Output the (x, y) coordinate of the center of the cell containing the given text.  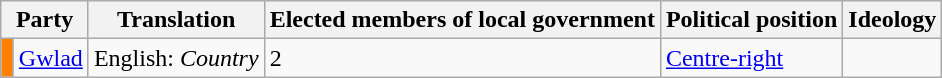
Gwlad (50, 58)
Party (45, 20)
Elected members of local government (462, 20)
Centre-right (751, 58)
Translation (176, 20)
Political position (751, 20)
English: Country (176, 58)
2 (462, 58)
Ideology (892, 20)
